Provide the [x, y] coordinate of the cell's center where the given text is located.  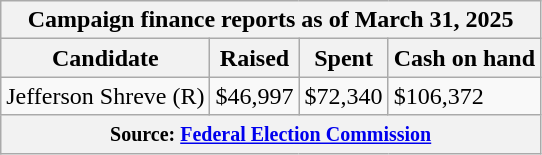
Campaign finance reports as of March 31, 2025 [271, 20]
Raised [254, 58]
$106,372 [464, 96]
Jefferson Shreve (R) [106, 96]
$72,340 [344, 96]
Candidate [106, 58]
Spent [344, 58]
Cash on hand [464, 58]
Source: Federal Election Commission [271, 134]
$46,997 [254, 96]
